Return [X, Y] of the center of cell containing provided text 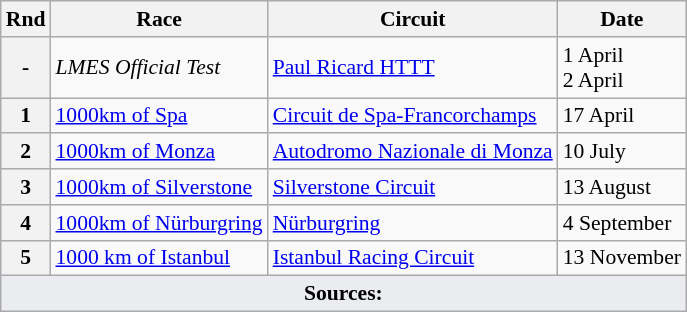
1000km of Monza [158, 152]
1000km of Silverstone [158, 187]
Silverstone Circuit [413, 187]
Paul Ricard HTTT [413, 68]
Autodromo Nazionale di Monza [413, 152]
Date [622, 19]
Circuit de Spa-Francorchamps [413, 116]
Rnd [26, 19]
5 [26, 258]
17 April [622, 116]
1 [26, 116]
Race [158, 19]
4 September [622, 223]
Istanbul Racing Circuit [413, 258]
13 November [622, 258]
Sources: [344, 294]
2 [26, 152]
1000km of Nürburgring [158, 223]
- [26, 68]
Circuit [413, 19]
1000 km of Istanbul [158, 258]
1000km of Spa [158, 116]
10 July [622, 152]
LMES Official Test [158, 68]
3 [26, 187]
4 [26, 223]
1 April2 April [622, 68]
13 August [622, 187]
Nürburgring [413, 223]
